Extract the (x, y) coordinate from the center of the cell holding the provided text.  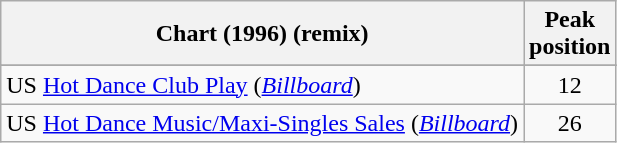
26 (570, 123)
Chart (1996) (remix) (262, 34)
US Hot Dance Club Play (Billboard) (262, 85)
Peakposition (570, 34)
US Hot Dance Music/Maxi-Singles Sales (Billboard) (262, 123)
12 (570, 85)
